Output the [X, Y] coordinate of the center of the cell containing the given text.  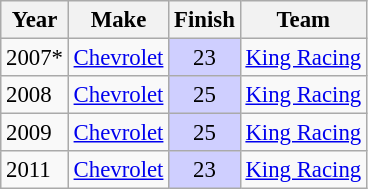
2007* [35, 58]
2011 [35, 170]
2008 [35, 95]
Finish [204, 20]
Make [118, 20]
Team [303, 20]
Year [35, 20]
2009 [35, 133]
